Return [x, y] of the center of cell containing provided text 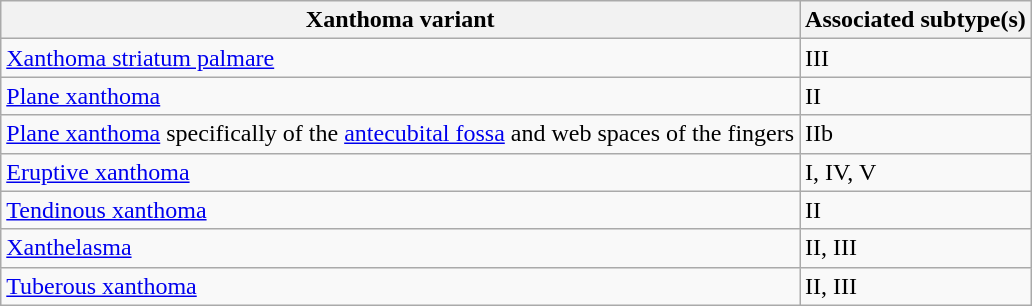
I, IV, V [916, 172]
III [916, 58]
Tuberous xanthoma [400, 286]
Xanthoma variant [400, 20]
Eruptive xanthoma [400, 172]
Associated subtype(s) [916, 20]
Xanthoma striatum palmare [400, 58]
IIb [916, 134]
Tendinous xanthoma [400, 210]
Xanthelasma [400, 248]
Plane xanthoma [400, 96]
Plane xanthoma specifically of the antecubital fossa and web spaces of the fingers [400, 134]
